Detect which cell encompasses the target text, then output its [X, Y] center coordinate. 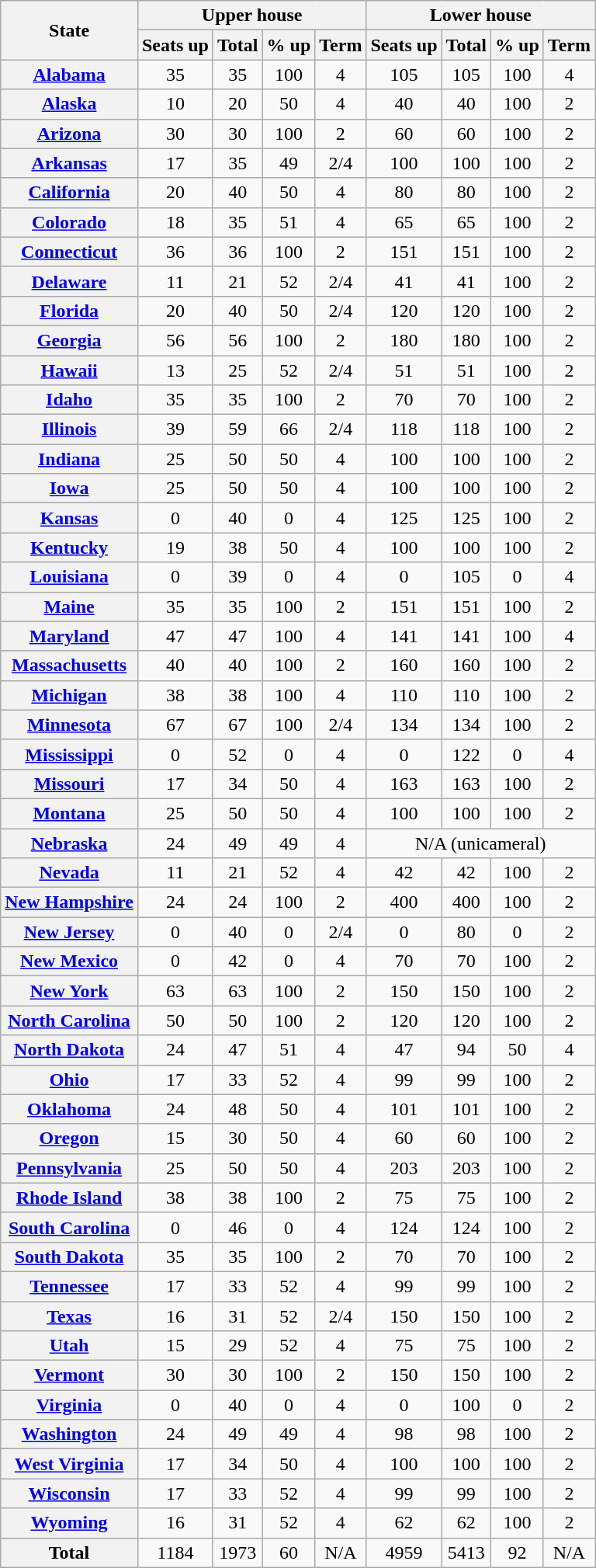
Colorado [70, 222]
West Virginia [70, 1464]
Rhode Island [70, 1198]
66 [289, 429]
South Carolina [70, 1227]
Texas [70, 1316]
Georgia [70, 340]
122 [466, 754]
New York [70, 991]
Iowa [70, 488]
Oklahoma [70, 1109]
5413 [466, 1552]
Illinois [70, 429]
Virginia [70, 1405]
Arkansas [70, 163]
Michigan [70, 695]
South Dakota [70, 1257]
Minnesota [70, 725]
Florida [70, 311]
Tennessee [70, 1286]
Delaware [70, 281]
Louisiana [70, 577]
48 [237, 1109]
California [70, 193]
New Hampshire [70, 902]
Alaska [70, 104]
Nebraska [70, 843]
North Dakota [70, 1050]
92 [518, 1552]
10 [175, 104]
Hawaii [70, 370]
Arizona [70, 134]
59 [237, 429]
Wisconsin [70, 1493]
Mississippi [70, 754]
Upper house [251, 16]
46 [237, 1227]
Kansas [70, 518]
1973 [237, 1552]
New Mexico [70, 961]
North Carolina [70, 1020]
Alabama [70, 75]
Nevada [70, 873]
New Jersey [70, 932]
Oregon [70, 1139]
Washington [70, 1434]
State [70, 30]
18 [175, 222]
Missouri [70, 784]
Idaho [70, 400]
Ohio [70, 1080]
13 [175, 370]
19 [175, 548]
Montana [70, 813]
Lower house [481, 16]
Utah [70, 1346]
Wyoming [70, 1523]
Pennsylvania [70, 1168]
Massachusetts [70, 666]
29 [237, 1346]
Indiana [70, 459]
Vermont [70, 1375]
1184 [175, 1552]
94 [466, 1050]
Kentucky [70, 548]
Maine [70, 607]
Maryland [70, 636]
Connecticut [70, 252]
N/A (unicameral) [481, 843]
4959 [404, 1552]
